Provide the [x, y] coordinate of the cell's center where the given text is located.  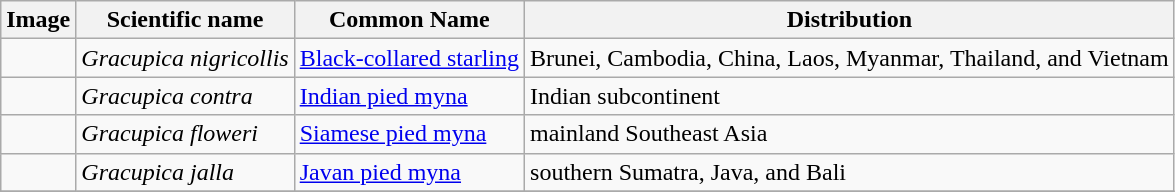
Indian subcontinent [850, 96]
Gracupica nigricollis [185, 58]
Javan pied myna [409, 172]
Indian pied myna [409, 96]
Gracupica contra [185, 96]
Brunei, Cambodia, China, Laos, Myanmar, Thailand, and Vietnam [850, 58]
Gracupica jalla [185, 172]
mainland Southeast Asia [850, 134]
Scientific name [185, 20]
Common Name [409, 20]
southern Sumatra, Java, and Bali [850, 172]
Image [38, 20]
Siamese pied myna [409, 134]
Distribution [850, 20]
Gracupica floweri [185, 134]
Black-collared starling [409, 58]
